Provide the (X, Y) coordinate of the cell's center where the given text is located.  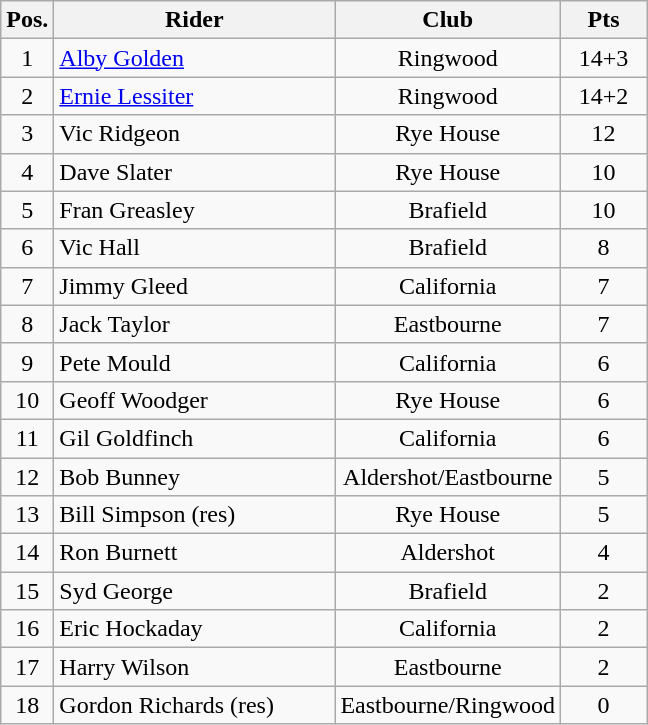
Harry Wilson (194, 667)
18 (28, 705)
11 (28, 438)
9 (28, 362)
Aldershot (448, 553)
Rider (194, 20)
Fran Greasley (194, 210)
0 (604, 705)
Club (448, 20)
Pts (604, 20)
14+2 (604, 96)
Gordon Richards (res) (194, 705)
Bill Simpson (res) (194, 515)
Geoff Woodger (194, 400)
Aldershot/Eastbourne (448, 477)
14 (28, 553)
Pos. (28, 20)
13 (28, 515)
Vic Ridgeon (194, 134)
Syd George (194, 591)
14+3 (604, 58)
Eric Hockaday (194, 629)
Jack Taylor (194, 324)
Pete Mould (194, 362)
1 (28, 58)
16 (28, 629)
3 (28, 134)
15 (28, 591)
Bob Bunney (194, 477)
Eastbourne/Ringwood (448, 705)
17 (28, 667)
Vic Hall (194, 248)
Ernie Lessiter (194, 96)
Alby Golden (194, 58)
Gil Goldfinch (194, 438)
Jimmy Gleed (194, 286)
Ron Burnett (194, 553)
Dave Slater (194, 172)
